Identify which cell holds the provided text, then report its [X, Y] central coordinate. 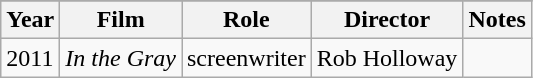
Film [121, 20]
2011 [30, 58]
Rob Holloway [387, 58]
Role [247, 20]
In the Gray [121, 58]
Year [30, 20]
Director [387, 20]
Notes [497, 20]
screenwriter [247, 58]
